Scan for the cell matching the given text and deliver its [x, y] coordinate at center. 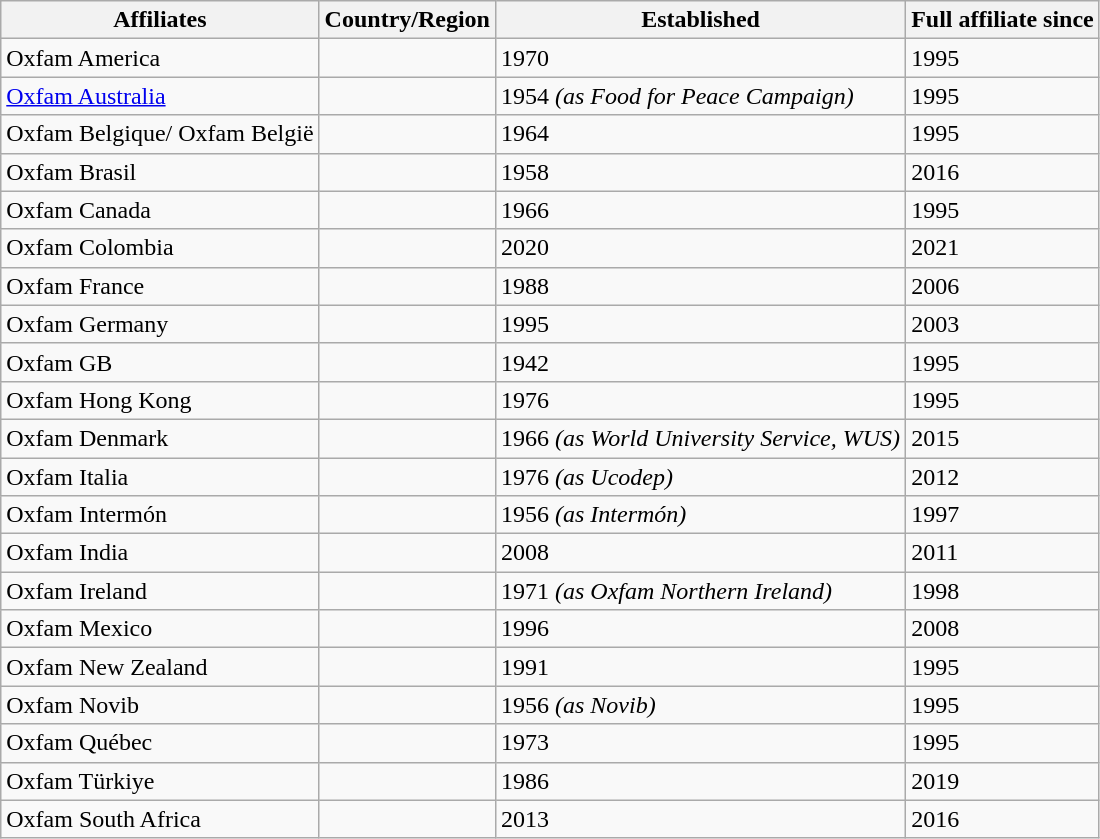
Oxfam America [160, 58]
Oxfam Germany [160, 324]
Oxfam Italia [160, 477]
Oxfam Türkiye [160, 781]
Oxfam Belgique/ Oxfam België [160, 134]
Full affiliate since [1003, 20]
Oxfam Australia [160, 96]
1942 [700, 362]
Oxfam Mexico [160, 629]
Oxfam GB [160, 362]
1970 [700, 58]
2012 [1003, 477]
1964 [700, 134]
1966 [700, 210]
Established [700, 20]
2011 [1003, 553]
1971 (as Oxfam Northern Ireland) [700, 591]
1997 [1003, 515]
2020 [700, 248]
1976 [700, 400]
1954 (as Food for Peace Campaign) [700, 96]
1986 [700, 781]
Oxfam Novib [160, 705]
Oxfam France [160, 286]
1996 [700, 629]
2019 [1003, 781]
Oxfam Intermón [160, 515]
1991 [700, 667]
2021 [1003, 248]
Country/Region [407, 20]
Oxfam South Africa [160, 819]
1958 [700, 172]
Affiliates [160, 20]
1966 (as World University Service, WUS) [700, 438]
Oxfam Hong Kong [160, 400]
1956 (as Intermón) [700, 515]
2003 [1003, 324]
1973 [700, 743]
1956 (as Novib) [700, 705]
1988 [700, 286]
Oxfam Denmark [160, 438]
1998 [1003, 591]
Oxfam New Zealand [160, 667]
Oxfam Canada [160, 210]
2006 [1003, 286]
2013 [700, 819]
Oxfam India [160, 553]
Oxfam Brasil [160, 172]
Oxfam Colombia [160, 248]
1976 (as Ucodep) [700, 477]
Oxfam Québec [160, 743]
Oxfam Ireland [160, 591]
2015 [1003, 438]
